Locate the cell with the specified text and output its [X, Y] center coordinate. 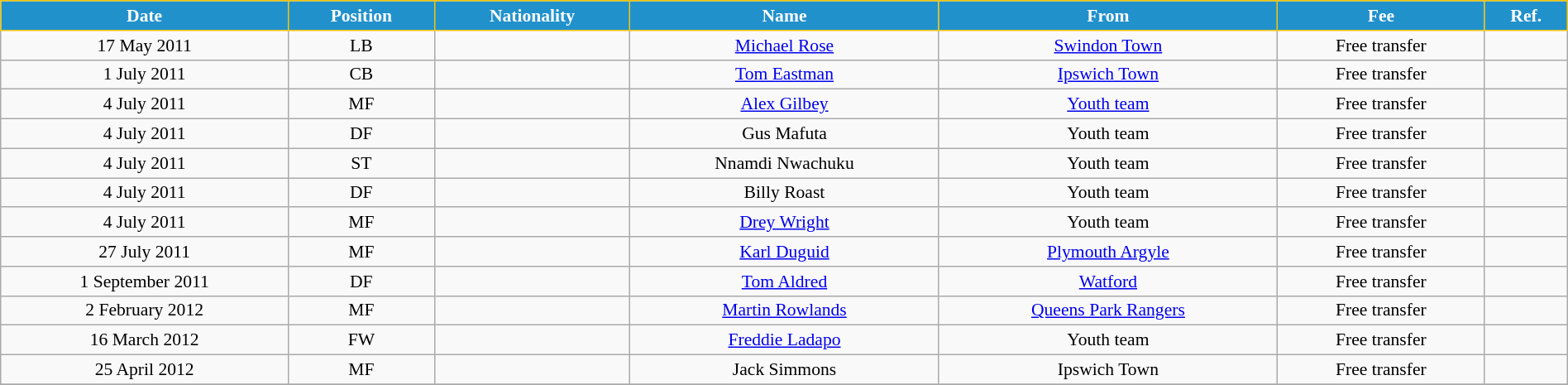
Plymouth Argyle [1108, 252]
Nnamdi Nwachuku [784, 163]
1 September 2011 [145, 282]
Fee [1381, 16]
Freddie Ladapo [784, 340]
Drey Wright [784, 223]
Michael Rose [784, 46]
Tom Aldred [784, 282]
25 April 2012 [145, 370]
Ref. [1526, 16]
Nationality [533, 16]
Billy Roast [784, 193]
Date [145, 16]
27 July 2011 [145, 252]
Jack Simmons [784, 370]
Name [784, 16]
Queens Park Rangers [1108, 310]
17 May 2011 [145, 46]
From [1108, 16]
Gus Mafuta [784, 134]
ST [362, 163]
Karl Duguid [784, 252]
Watford [1108, 282]
16 March 2012 [145, 340]
CB [362, 75]
2 February 2012 [145, 310]
1 July 2011 [145, 75]
Alex Gilbey [784, 104]
Swindon Town [1108, 46]
Tom Eastman [784, 75]
Martin Rowlands [784, 310]
LB [362, 46]
Position [362, 16]
FW [362, 340]
